Return the [x, y] coordinate for the center point of the cell that contains the specified text.  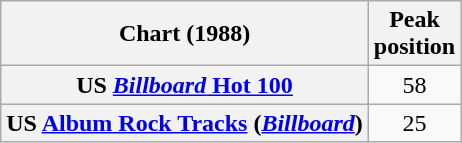
25 [414, 123]
Peakposition [414, 34]
58 [414, 85]
US Billboard Hot 100 [185, 85]
US Album Rock Tracks (Billboard) [185, 123]
Chart (1988) [185, 34]
